Scan for the cell matching the given text and deliver its (x, y) coordinate at center. 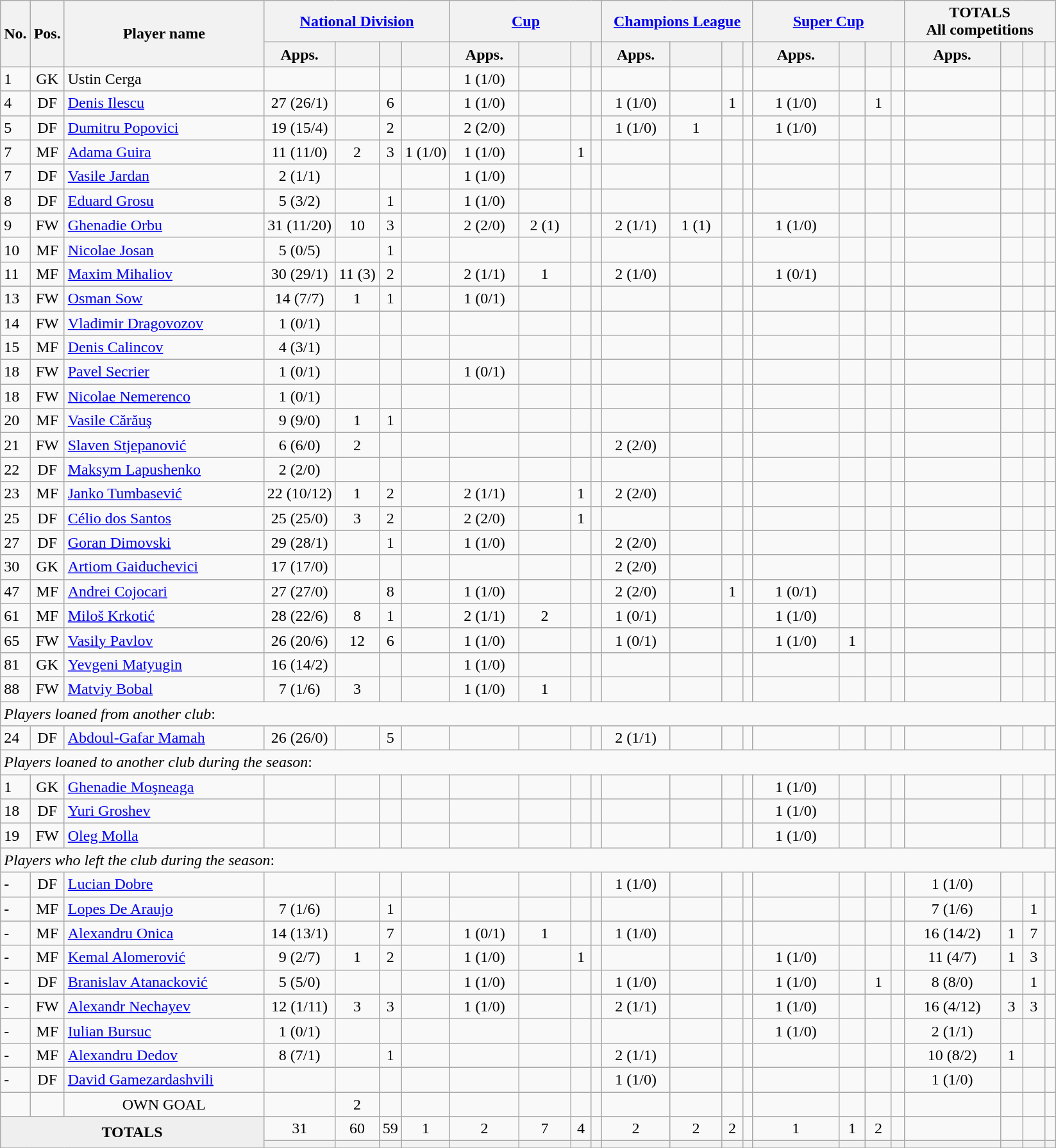
5 (3/2) (299, 201)
11 (3) (357, 274)
TOTALS All competitions (980, 22)
TOTALS (132, 1133)
25 (25/0) (299, 518)
Oleg Molla (164, 836)
10 (8/2) (952, 1055)
12 (1/11) (299, 1006)
5 (0/5) (299, 249)
Vasile Jardan (164, 176)
30 (15, 567)
Champions League (677, 22)
Maxim Mihaliov (164, 274)
Denis Ilescu (164, 103)
Players loaned to another club during the season: (528, 763)
28 (22/6) (299, 616)
47 (15, 591)
Dumitru Popovici (164, 128)
2 (1/0) (636, 274)
2 (1) (545, 225)
Iulian Bursuc (164, 1031)
Eduard Grosu (164, 201)
1 (1) (696, 225)
Vasile Cărăuş (164, 421)
Abdoul-Gafar Mamah (164, 738)
Maksym Lapushenko (164, 469)
59 (390, 1129)
11 (4/7) (952, 958)
Vasily Pavlov (164, 640)
81 (15, 664)
Slaven Stjepanović (164, 445)
21 (15, 445)
25 (15, 518)
27 (27/0) (299, 591)
22 (10/12) (299, 494)
5 (5/0) (299, 982)
16 (4/12) (952, 1006)
19 (15, 836)
Lopes De Araujo (164, 909)
OWN GOAL (164, 1104)
Nicolae Josan (164, 249)
22 (15, 469)
Players who left the club during the season: (528, 860)
8 (8/0) (952, 982)
26 (26/0) (299, 738)
Ustin Cerga (164, 79)
Alexandru Onica (164, 933)
30 (29/1) (299, 274)
Matviy Bobal (164, 689)
Janko Tumbasević (164, 494)
23 (15, 494)
Osman Sow (164, 298)
24 (15, 738)
Ghenadie Orbu (164, 225)
29 (28/1) (299, 543)
31 (299, 1129)
Yuri Groshev (164, 811)
Players loaned from another club: (528, 714)
National Division (356, 22)
14 (13/1) (299, 933)
4 (3/1) (299, 348)
Super Cup (828, 22)
11 (11/0) (299, 152)
27 (26/1) (299, 103)
26 (20/6) (299, 640)
13 (15, 298)
88 (15, 689)
Lucian Dobre (164, 884)
Pavel Secrier (164, 372)
David Gamezardashvili (164, 1079)
Kemal Alomerović (164, 958)
15 (15, 348)
Adama Guira (164, 152)
20 (15, 421)
Player name (164, 33)
Célio dos Santos (164, 518)
Alexandr Nechayev (164, 1006)
12 (357, 640)
9 (9/0) (299, 421)
Goran Dimovski (164, 543)
Vladimir Dragovozov (164, 323)
No. (15, 33)
Andrei Cojocari (164, 591)
Pos. (47, 33)
61 (15, 616)
Denis Calincov (164, 348)
Cup (526, 22)
6 (6/0) (299, 445)
Branislav Atanacković (164, 982)
65 (15, 640)
60 (357, 1129)
14 (7/7) (299, 298)
Ghenadie Moşneaga (164, 787)
9 (15, 225)
Artiom Gaiduchevici (164, 567)
14 (15, 323)
17 (17/0) (299, 567)
Alexandru Dedov (164, 1055)
31 (11/20) (299, 225)
Yevgeni Matyugin (164, 664)
Miloš Krkotić (164, 616)
9 (2/7) (299, 958)
19 (15/4) (299, 128)
11 (15, 274)
Nicolae Nemerenco (164, 396)
27 (15, 543)
8 (7/1) (299, 1055)
